Search for the cell housing the specified text and yield its (x, y) center coordinate. 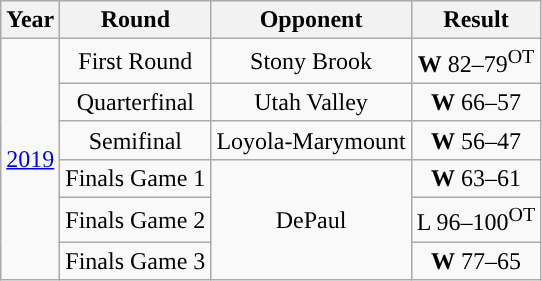
DePaul (311, 220)
Finals Game 2 (136, 220)
W 66–57 (476, 102)
W 77–65 (476, 261)
First Round (136, 62)
Opponent (311, 20)
Finals Game 1 (136, 178)
Round (136, 20)
W 63–61 (476, 178)
Stony Brook (311, 62)
W 82–79OT (476, 62)
Quarterfinal (136, 102)
2019 (30, 160)
L 96–100OT (476, 220)
Year (30, 20)
Finals Game 3 (136, 261)
Result (476, 20)
Semifinal (136, 140)
Loyola-Marymount (311, 140)
Utah Valley (311, 102)
W 56–47 (476, 140)
